Capture the cell that displays the provided text and extract its (x, y) central coordinate. 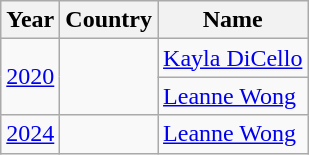
Country (109, 20)
Year (30, 20)
2020 (30, 77)
2024 (30, 134)
Kayla DiCello (233, 58)
Name (233, 20)
